Output the (X, Y) coordinate of the center of the cell containing the given text.  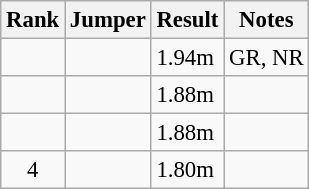
1.94m (188, 58)
Result (188, 20)
Jumper (108, 20)
4 (33, 170)
Rank (33, 20)
Notes (266, 20)
1.80m (188, 170)
GR, NR (266, 58)
